From the cell containing the given text, extract its center point as [X, Y] coordinate. 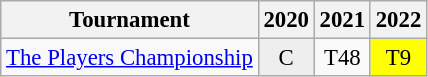
Tournament [130, 20]
T9 [398, 58]
T48 [342, 58]
2021 [342, 20]
2022 [398, 20]
2020 [286, 20]
C [286, 58]
The Players Championship [130, 58]
